Find where the given text appears and provide that cell's center as (X, Y) coordinate. 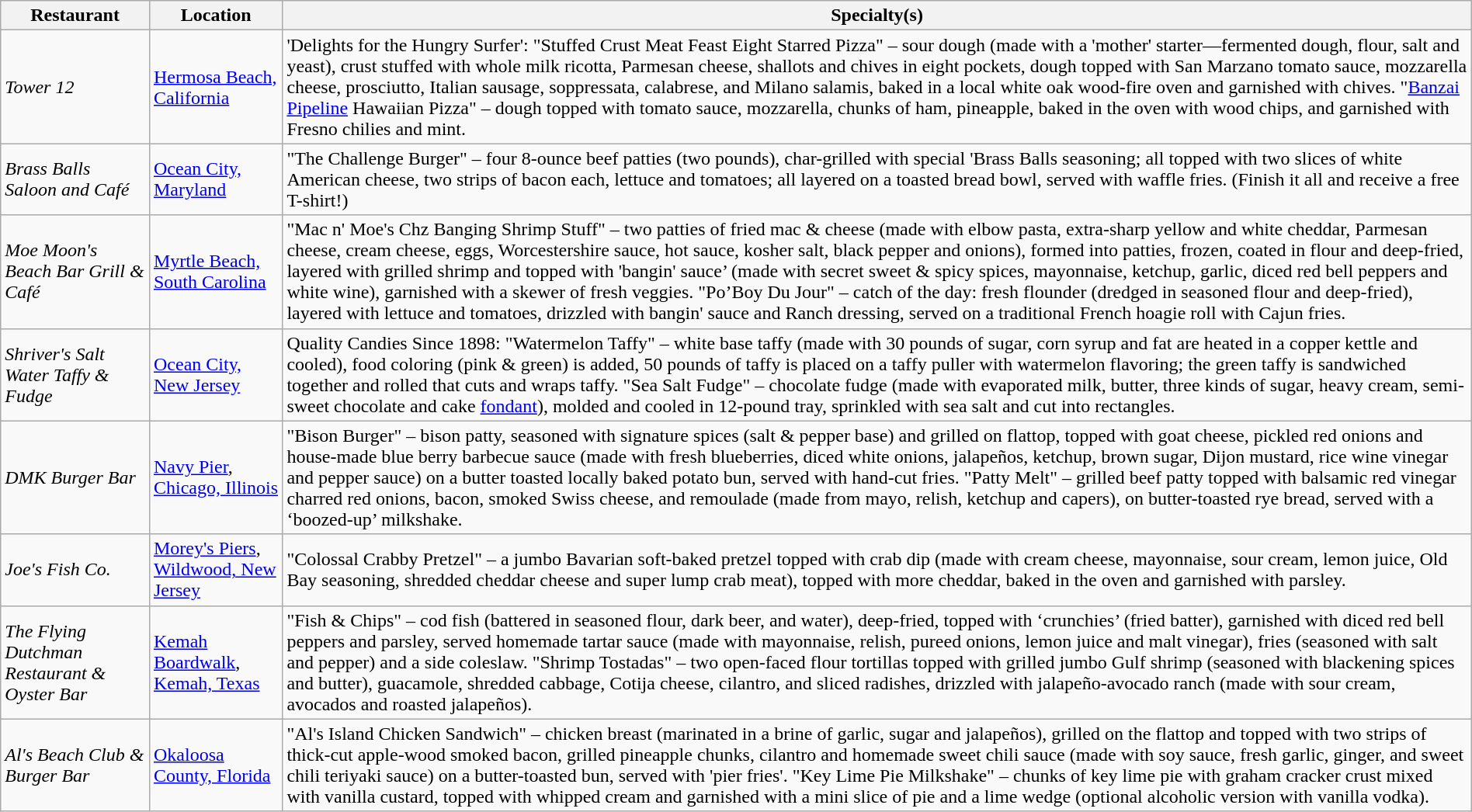
Hermosa Beach, California (216, 87)
Navy Pier, Chicago, Illinois (216, 477)
Kemah Boardwalk, Kemah, Texas (216, 662)
DMK Burger Bar (75, 477)
Joe's Fish Co. (75, 570)
Okaloosa County, Florida (216, 765)
Tower 12 (75, 87)
Brass Balls Saloon and Café (75, 179)
Ocean City, Maryland (216, 179)
Shriver's Salt Water Taffy & Fudge (75, 374)
Moe Moon's Beach Bar Grill & Café (75, 272)
Location (216, 16)
Morey's Piers, Wildwood, New Jersey (216, 570)
Myrtle Beach, South Carolina (216, 272)
Ocean City, New Jersey (216, 374)
Restaurant (75, 16)
Al's Beach Club & Burger Bar (75, 765)
The Flying Dutchman Restaurant & Oyster Bar (75, 662)
Specialty(s) (877, 16)
